Locate the cell with the specified text and output its (x, y) center coordinate. 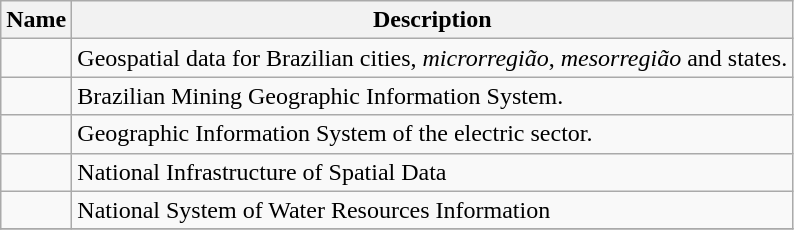
Brazilian Mining Geographic Information System. (432, 96)
Name (36, 20)
Geographic Information System of the electric sector. (432, 134)
Description (432, 20)
National Infrastructure of Spatial Data (432, 172)
Geospatial data for Brazilian cities, microrregião, mesorregião and states. (432, 58)
National System of Water Resources Information (432, 210)
